Provide the [x, y] coordinate of the cell's center where the given text is located.  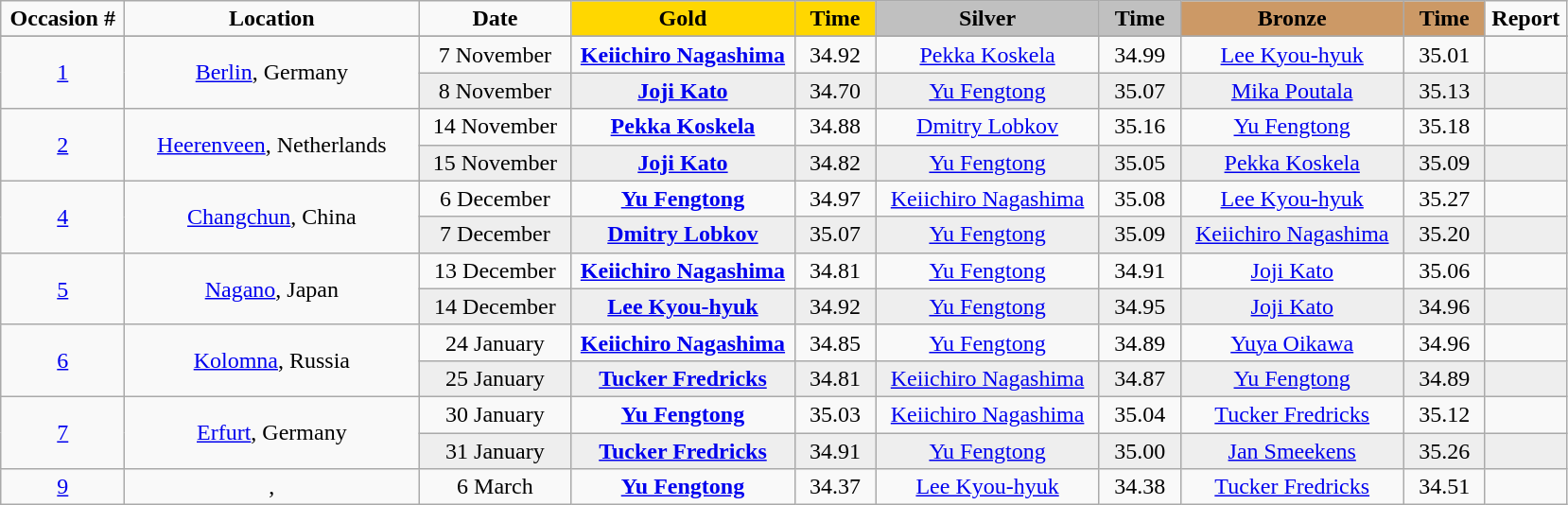
35.01 [1444, 55]
Occasion # [62, 19]
5 [62, 288]
30 January [496, 414]
35.20 [1444, 235]
35.12 [1444, 414]
Yuya Oikawa [1292, 342]
34.51 [1444, 487]
14 November [496, 127]
6 [62, 360]
Berlin, Germany [272, 73]
Kolomna, Russia [272, 360]
14 December [496, 306]
35.03 [835, 414]
35.08 [1140, 199]
6 December [496, 199]
Date [496, 19]
35.16 [1140, 127]
7 November [496, 55]
35.27 [1444, 199]
35.05 [1140, 163]
Bronze [1292, 19]
9 [62, 487]
15 November [496, 163]
34.37 [835, 487]
34.82 [835, 163]
Gold [683, 19]
Erfurt, Germany [272, 432]
34.85 [835, 342]
35.26 [1444, 451]
35.18 [1444, 127]
Changchun, China [272, 217]
34.99 [1140, 55]
34.70 [835, 91]
, [272, 487]
34.88 [835, 127]
34.87 [1140, 378]
25 January [496, 378]
Heerenveen, Netherlands [272, 145]
Location [272, 19]
2 [62, 145]
4 [62, 217]
Mika Poutala [1292, 91]
35.04 [1140, 414]
1 [62, 73]
6 March [496, 487]
34.97 [835, 199]
13 December [496, 270]
Jan Smeekens [1292, 451]
Silver [987, 19]
Report [1525, 19]
7 December [496, 235]
Nagano, Japan [272, 288]
24 January [496, 342]
35.00 [1140, 451]
35.06 [1444, 270]
31 January [496, 451]
34.95 [1140, 306]
8 November [496, 91]
7 [62, 432]
35.13 [1444, 91]
34.38 [1140, 487]
